Locate the cell with the specified text and output its [X, Y] center coordinate. 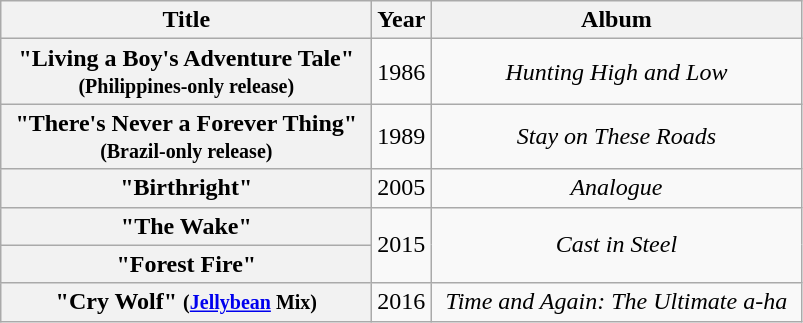
"There's Never a Forever Thing" (Brazil-only release) [186, 136]
"Forest Fire" [186, 264]
Year [402, 20]
Cast in Steel [616, 245]
Album [616, 20]
"Birthright" [186, 188]
2005 [402, 188]
Analogue [616, 188]
Time and Again: The Ultimate a-ha [616, 302]
2016 [402, 302]
Stay on These Roads [616, 136]
"Living a Boy's Adventure Tale" (Philippines-only release) [186, 72]
2015 [402, 245]
1989 [402, 136]
"Cry Wolf" (Jellybean Mix) [186, 302]
Title [186, 20]
"The Wake" [186, 226]
Hunting High and Low [616, 72]
1986 [402, 72]
